Extract the (x, y) coordinate from the center of the cell holding the provided text.  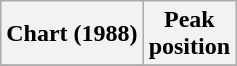
Chart (1988) (72, 34)
Peakposition (189, 34)
